Extract the [x, y] coordinate from the center of the cell holding the provided text.  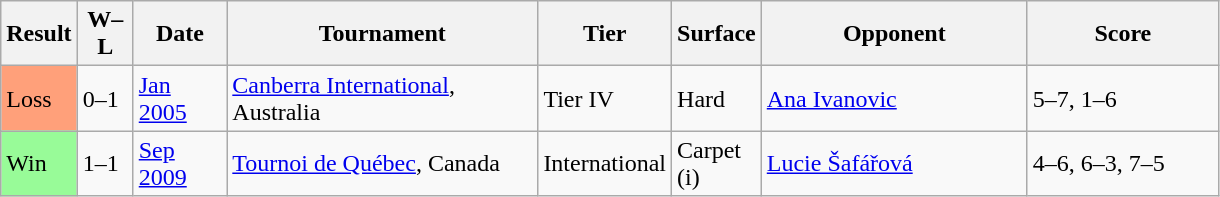
Tier IV [605, 98]
Result [39, 34]
4–6, 6–3, 7–5 [1122, 164]
International [605, 164]
Date [180, 34]
Sep 2009 [180, 164]
Carpet (i) [717, 164]
Canberra International, Australia [382, 98]
W–L [105, 34]
Tournament [382, 34]
Lucie Šafářová [894, 164]
Loss [39, 98]
Tier [605, 34]
Win [39, 164]
Tournoi de Québec, Canada [382, 164]
5–7, 1–6 [1122, 98]
Ana Ivanovic [894, 98]
1–1 [105, 164]
Score [1122, 34]
0–1 [105, 98]
Hard [717, 98]
Opponent [894, 34]
Jan 2005 [180, 98]
Surface [717, 34]
